Return [X, Y] of the center of cell containing provided text 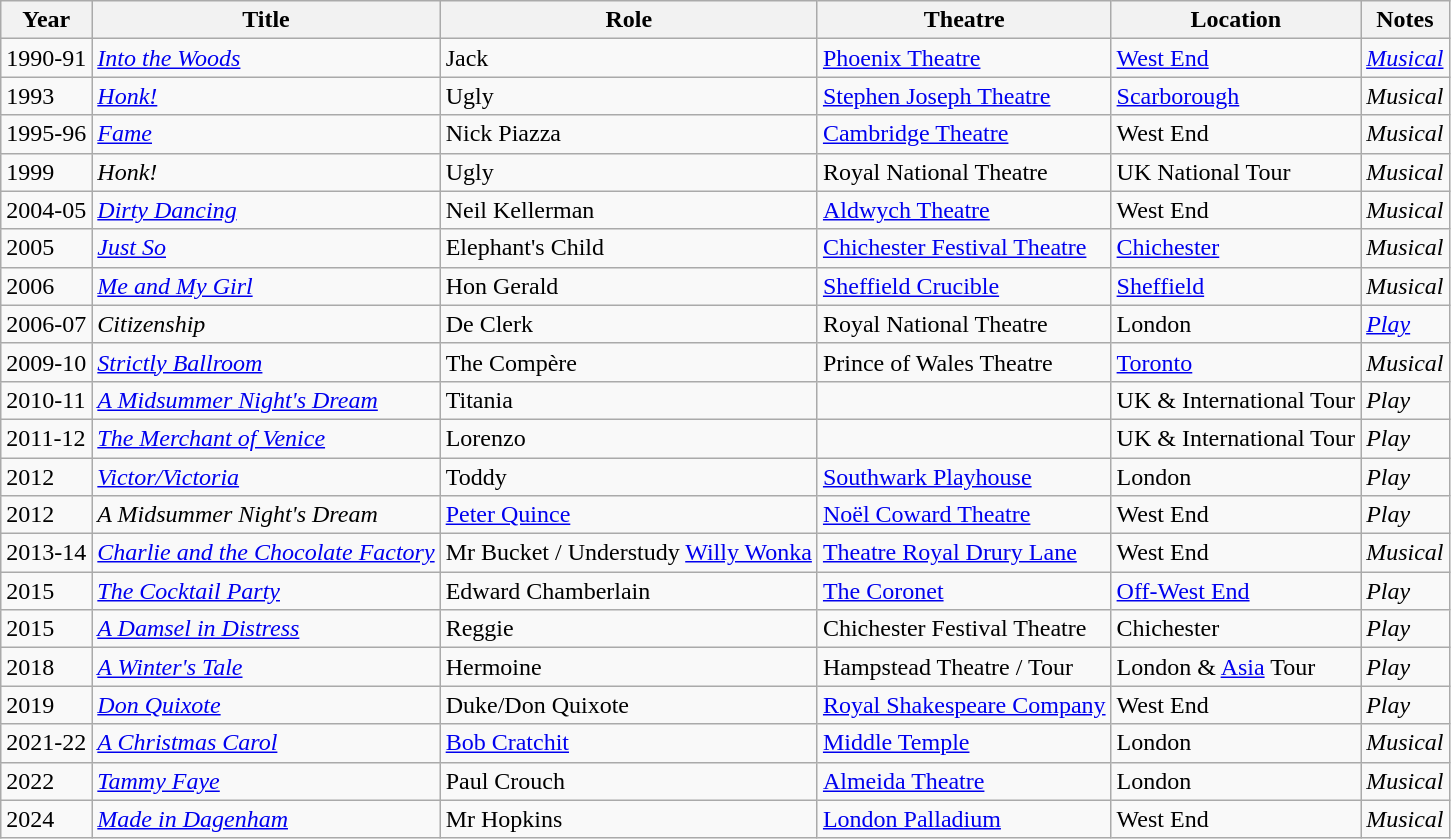
Hon Gerald [628, 286]
Theatre Royal Drury Lane [964, 553]
Edward Chamberlain [628, 591]
The Merchant of Venice [266, 438]
Middle Temple [964, 743]
Phoenix Theatre [964, 58]
Me and My Girl [266, 286]
Victor/Victoria [266, 477]
2022 [46, 781]
Hampstead Theatre / Tour [964, 667]
2024 [46, 819]
2021-22 [46, 743]
Sheffield [1236, 286]
Royal Shakespeare Company [964, 705]
Almeida Theatre [964, 781]
The Cocktail Party [266, 591]
Sheffield Crucible [964, 286]
Jack [628, 58]
2013-14 [46, 553]
Nick Piazza [628, 134]
Elephant's Child [628, 248]
1993 [46, 96]
Prince of Wales Theatre [964, 362]
Aldwych Theatre [964, 210]
Neil Kellerman [628, 210]
London & Asia Tour [1236, 667]
Reggie [628, 629]
Off-West End [1236, 591]
Charlie and the Chocolate Factory [266, 553]
Tammy Faye [266, 781]
De Clerk [628, 324]
London Palladium [964, 819]
Noël Coward Theatre [964, 515]
Paul Crouch [628, 781]
Bob Cratchit [628, 743]
A Winter's Tale [266, 667]
1999 [46, 172]
Peter Quince [628, 515]
Mr Bucket / Understudy Willy Wonka [628, 553]
2006 [46, 286]
Southwark Playhouse [964, 477]
1995-96 [46, 134]
Toddy [628, 477]
2006-07 [46, 324]
Lorenzo [628, 438]
Role [628, 20]
2010-11 [46, 400]
Toronto [1236, 362]
Mr Hopkins [628, 819]
Theatre [964, 20]
A Damsel in Distress [266, 629]
Fame [266, 134]
Scarborough [1236, 96]
Just So [266, 248]
Cambridge Theatre [964, 134]
2005 [46, 248]
Strictly Ballroom [266, 362]
Year [46, 20]
1990-91 [46, 58]
Titania [628, 400]
2018 [46, 667]
Into the Woods [266, 58]
Duke/Don Quixote [628, 705]
Location [1236, 20]
Made in Dagenham [266, 819]
Title [266, 20]
Don Quixote [266, 705]
Notes [1405, 20]
A Christmas Carol [266, 743]
The Compère [628, 362]
UK National Tour [1236, 172]
2011-12 [46, 438]
2004-05 [46, 210]
Stephen Joseph Theatre [964, 96]
2019 [46, 705]
The Coronet [964, 591]
Hermoine [628, 667]
Dirty Dancing [266, 210]
Citizenship [266, 324]
2009-10 [46, 362]
